Determine the [X, Y] coordinate at the center of the cell enclosing the given text.  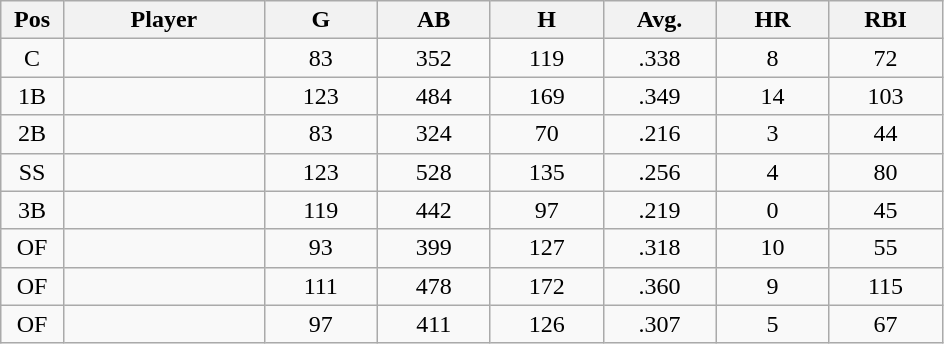
135 [546, 172]
44 [886, 134]
9 [772, 286]
Avg. [660, 20]
C [32, 58]
72 [886, 58]
SS [32, 172]
103 [886, 96]
55 [886, 248]
411 [434, 324]
93 [320, 248]
.360 [660, 286]
70 [546, 134]
8 [772, 58]
.219 [660, 210]
RBI [886, 20]
.216 [660, 134]
324 [434, 134]
.318 [660, 248]
352 [434, 58]
127 [546, 248]
172 [546, 286]
115 [886, 286]
.349 [660, 96]
HR [772, 20]
126 [546, 324]
14 [772, 96]
.256 [660, 172]
3 [772, 134]
AB [434, 20]
484 [434, 96]
399 [434, 248]
H [546, 20]
2B [32, 134]
528 [434, 172]
G [320, 20]
.307 [660, 324]
0 [772, 210]
80 [886, 172]
111 [320, 286]
169 [546, 96]
3B [32, 210]
Player [164, 20]
1B [32, 96]
45 [886, 210]
5 [772, 324]
442 [434, 210]
4 [772, 172]
Pos [32, 20]
67 [886, 324]
.338 [660, 58]
10 [772, 248]
478 [434, 286]
